Search for the cell housing the specified text and yield its [x, y] center coordinate. 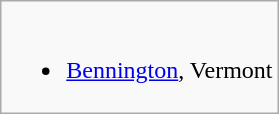
Bennington, Vermont [140, 58]
